Find where the given text appears and provide that cell's center as [x, y] coordinate. 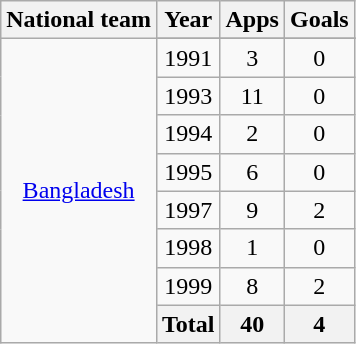
1999 [188, 286]
1995 [188, 172]
1994 [188, 134]
4 [319, 324]
Bangladesh [79, 191]
Goals [319, 20]
9 [252, 210]
1991 [188, 58]
Apps [252, 20]
1997 [188, 210]
1993 [188, 96]
3 [252, 58]
40 [252, 324]
8 [252, 286]
1 [252, 248]
6 [252, 172]
1998 [188, 248]
11 [252, 96]
National team [79, 20]
Year [188, 20]
Total [188, 324]
